Determine the [x, y] coordinate at the center of the cell enclosing the given text.  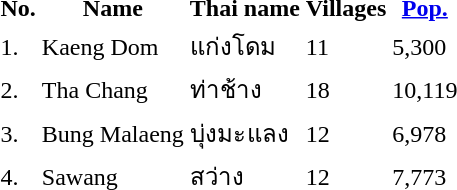
18 [346, 90]
ท่าช้าง [244, 90]
บุ่งมะแลง [244, 133]
11 [346, 46]
Kaeng Dom [112, 46]
Tha Chang [112, 90]
12 [346, 133]
Bung Malaeng [112, 133]
แก่งโดม [244, 46]
